From the cell containing the given text, extract its center point as [x, y] coordinate. 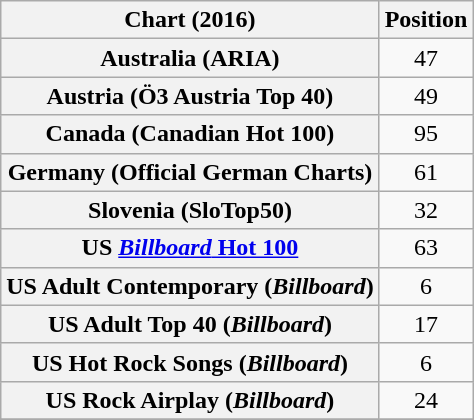
US Adult Contemporary (Billboard) [190, 286]
61 [426, 172]
US Billboard Hot 100 [190, 248]
Australia (ARIA) [190, 58]
17 [426, 324]
US Rock Airplay (Billboard) [190, 400]
Austria (Ö3 Austria Top 40) [190, 96]
US Adult Top 40 (Billboard) [190, 324]
Canada (Canadian Hot 100) [190, 134]
32 [426, 210]
47 [426, 58]
49 [426, 96]
Germany (Official German Charts) [190, 172]
24 [426, 400]
US Hot Rock Songs (Billboard) [190, 362]
Slovenia (SloTop50) [190, 210]
63 [426, 248]
95 [426, 134]
Chart (2016) [190, 20]
Position [426, 20]
